Scan for the cell matching the given text and deliver its [x, y] coordinate at center. 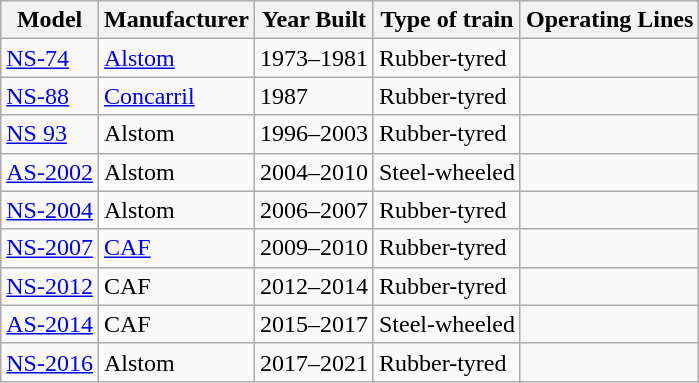
Model [50, 20]
Year Built [314, 20]
2006–2007 [314, 210]
2017–2021 [314, 362]
Operating Lines [609, 20]
NS-2007 [50, 248]
Manufacturer [176, 20]
1973–1981 [314, 58]
NS 93 [50, 134]
NS-88 [50, 96]
NS-2004 [50, 210]
2004–2010 [314, 172]
Type of train [446, 20]
AS-2014 [50, 324]
2009–2010 [314, 248]
1996–2003 [314, 134]
AS-2002 [50, 172]
2015–2017 [314, 324]
NS-2016 [50, 362]
Concarril [176, 96]
NS-74 [50, 58]
NS-2012 [50, 286]
2012–2014 [314, 286]
1987 [314, 96]
